Determine the [X, Y] coordinate at the center of the cell enclosing the given text.  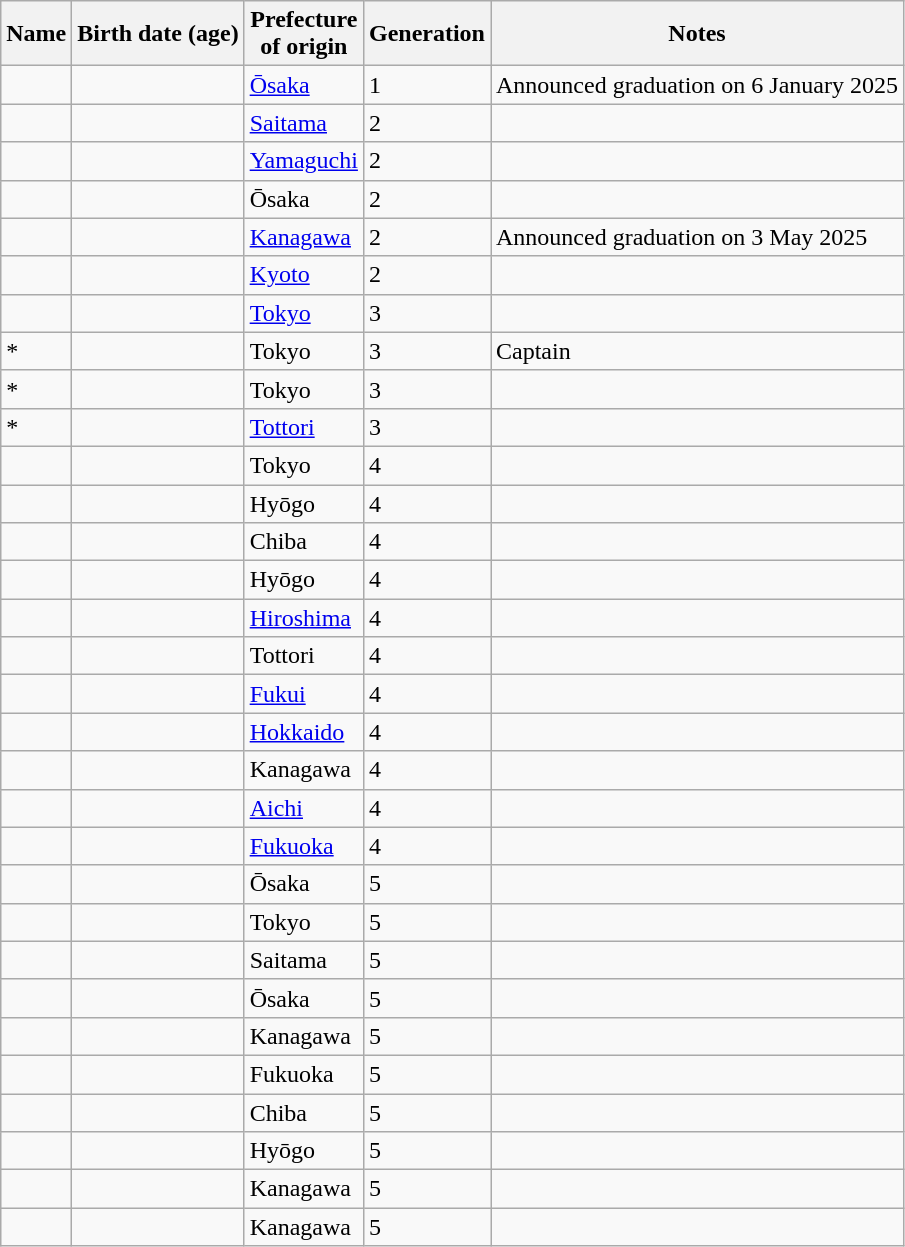
Prefectureof origin [304, 34]
Fukui [304, 694]
Aichi [304, 808]
Kyoto [304, 275]
Hokkaido [304, 732]
1 [426, 85]
Yamaguchi [304, 161]
Birth date (age) [158, 34]
Announced graduation on 3 May 2025 [696, 237]
Name [36, 34]
Generation [426, 34]
Notes [696, 34]
Captain [696, 351]
Announced graduation on 6 January 2025 [696, 85]
Hiroshima [304, 618]
